Search for the cell housing the specified text and yield its [x, y] center coordinate. 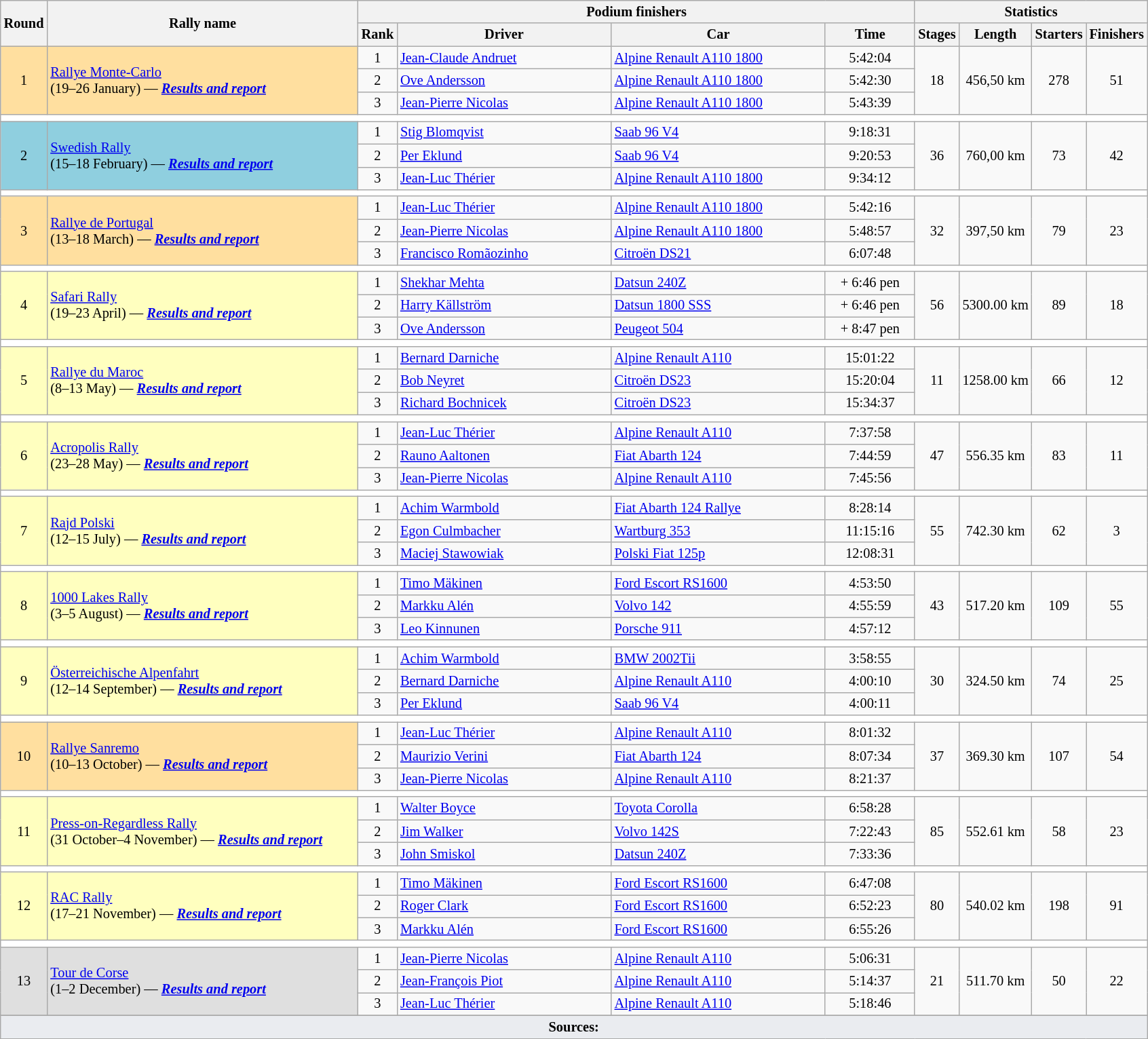
Safari Rally(19–23 April) — Results and report [202, 305]
4:55:59 [870, 606]
Rajd Polski(12–15 July) — Results and report [202, 531]
32 [936, 231]
89 [1059, 305]
Finishers [1117, 35]
109 [1059, 605]
Rallye du Maroc(8–13 May) — Results and report [202, 380]
198 [1059, 907]
12:08:31 [870, 554]
7:33:36 [870, 854]
Datsun 1800 SSS [719, 305]
6 [24, 456]
Press-on-Regardless Rally(31 October–4 November) — Results and report [202, 831]
83 [1059, 456]
4:57:12 [870, 628]
Porsche 911 [719, 628]
Shekhar Mehta [504, 283]
Citroën DS21 [719, 253]
Leo Kinnunen [504, 628]
47 [936, 456]
37 [936, 756]
8:07:34 [870, 756]
Toyota Corolla [719, 808]
Roger Clark [504, 906]
Round [24, 23]
Rally name [202, 23]
1258.00 km [996, 380]
5:42:30 [870, 80]
556.35 km [996, 456]
Podium finishers [636, 12]
7:37:58 [870, 433]
9:34:12 [870, 178]
50 [1059, 981]
5:18:46 [870, 1004]
369.30 km [996, 756]
10 [24, 756]
Stig Blomqvist [504, 132]
Volvo 142S [719, 831]
7:44:59 [870, 455]
Sources: [574, 1027]
RAC Rally(17–21 November) — Results and report [202, 907]
36 [936, 155]
Egon Culmbacher [504, 531]
John Smiskol [504, 854]
62 [1059, 531]
42 [1117, 155]
Rauno Aaltonen [504, 455]
85 [936, 831]
3:58:55 [870, 658]
107 [1059, 756]
22 [1117, 981]
9 [24, 681]
6:58:28 [870, 808]
Jean-Claude Andruet [504, 58]
Acropolis Rally(23–28 May) — Results and report [202, 456]
540.02 km [996, 907]
5300.00 km [996, 305]
6:07:48 [870, 253]
91 [1117, 907]
8:21:37 [870, 779]
25 [1117, 681]
1000 Lakes Rally(3–5 August) — Results and report [202, 605]
58 [1059, 831]
Volvo 142 [719, 606]
21 [936, 981]
Fiat Abarth 124 Rallye [719, 508]
Walter Boyce [504, 808]
6:47:08 [870, 884]
BMW 2002Tii [719, 658]
5:06:31 [870, 958]
15:20:04 [870, 381]
Harry Källström [504, 305]
43 [936, 605]
Starters [1059, 35]
Car [719, 35]
Rallye Sanremo(10–13 October) — Results and report [202, 756]
742.30 km [996, 531]
13 [24, 981]
9:20:53 [870, 155]
Length [996, 35]
Peugeot 504 [719, 328]
552.61 km [996, 831]
Rallye de Portugal(13–18 March) — Results and report [202, 231]
5:43:39 [870, 103]
15:34:37 [870, 403]
80 [936, 907]
7 [24, 531]
8:01:32 [870, 733]
Swedish Rally(15–18 February) — Results and report [202, 155]
Stages [936, 35]
397,50 km [996, 231]
15:01:22 [870, 358]
511.70 km [996, 981]
5:14:37 [870, 981]
30 [936, 681]
Driver [504, 35]
Jean-François Piot [504, 981]
Maciej Stawowiak [504, 554]
4 [24, 305]
11:15:16 [870, 531]
Maurizio Verini [504, 756]
6:55:26 [870, 929]
Wartburg 353 [719, 531]
456,50 km [996, 80]
56 [936, 305]
5:48:57 [870, 231]
517.20 km [996, 605]
Time [870, 35]
5 [24, 380]
51 [1117, 80]
Österreichische Alpenfahrt(12–14 September) — Results and report [202, 681]
4:00:11 [870, 704]
Rallye Monte-Carlo(19–26 January) — Results and report [202, 80]
74 [1059, 681]
73 [1059, 155]
8 [24, 605]
278 [1059, 80]
7:22:43 [870, 831]
760,00 km [996, 155]
Bob Neyret [504, 381]
Statistics [1031, 12]
79 [1059, 231]
8:28:14 [870, 508]
5:42:04 [870, 58]
54 [1117, 756]
Francisco Romãozinho [504, 253]
Jim Walker [504, 831]
Tour de Corse(1–2 December) — Results and report [202, 981]
4:00:10 [870, 681]
Richard Bochnicek [504, 403]
66 [1059, 380]
+ 8:47 pen [870, 328]
4:53:50 [870, 583]
6:52:23 [870, 906]
Rank [377, 35]
Polski Fiat 125p [719, 554]
7:45:56 [870, 478]
324.50 km [996, 681]
5:42:16 [870, 208]
9:18:31 [870, 132]
